Determine the [x, y] coordinate at the center of the cell enclosing the given text.  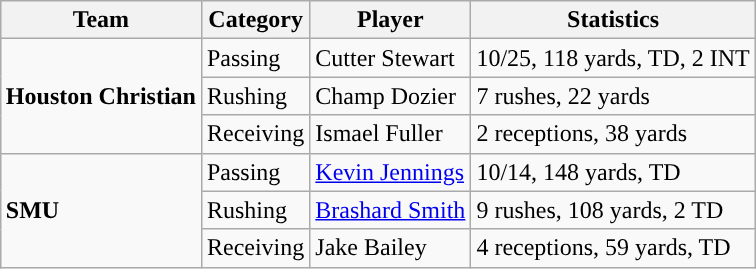
SMU [100, 210]
2 receptions, 38 yards [613, 134]
Cutter Stewart [390, 58]
9 rushes, 108 yards, 2 TD [613, 210]
10/14, 148 yards, TD [613, 172]
Jake Bailey [390, 248]
Category [255, 20]
Ismael Fuller [390, 134]
4 receptions, 59 yards, TD [613, 248]
Kevin Jennings [390, 172]
Player [390, 20]
10/25, 118 yards, TD, 2 INT [613, 58]
Team [100, 20]
Statistics [613, 20]
Champ Dozier [390, 96]
Brashard Smith [390, 210]
7 rushes, 22 yards [613, 96]
Houston Christian [100, 96]
